Capture the cell that displays the provided text and extract its [X, Y] central coordinate. 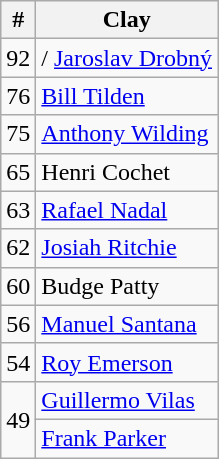
65 [18, 172]
76 [18, 96]
/ Jaroslav Drobný [127, 58]
75 [18, 134]
63 [18, 210]
# [18, 20]
56 [18, 324]
62 [18, 248]
Frank Parker [127, 438]
Manuel Santana [127, 324]
54 [18, 362]
Budge Patty [127, 286]
Josiah Ritchie [127, 248]
Henri Cochet [127, 172]
Roy Emerson [127, 362]
60 [18, 286]
Rafael Nadal [127, 210]
Clay [127, 20]
Bill Tilden [127, 96]
Anthony Wilding [127, 134]
Guillermo Vilas [127, 400]
49 [18, 419]
92 [18, 58]
